Search for the cell housing the specified text and yield its [X, Y] center coordinate. 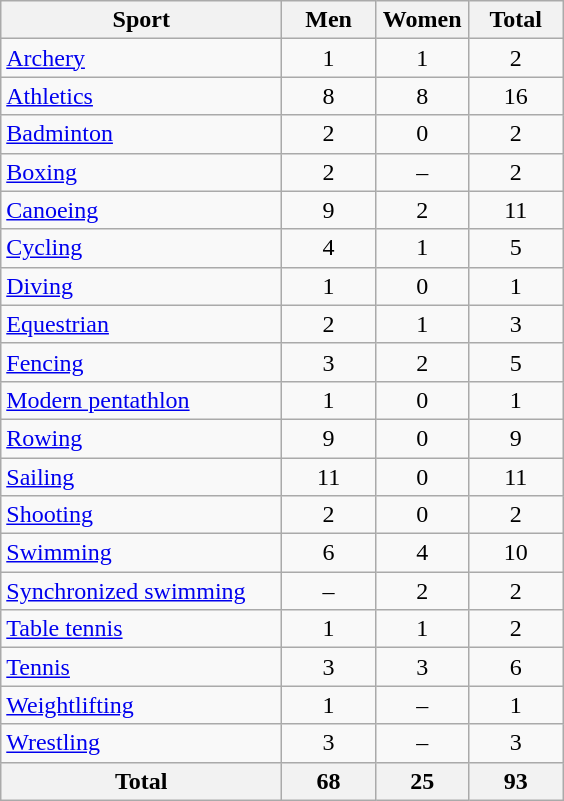
68 [329, 781]
Weightlifting [142, 705]
Athletics [142, 96]
Men [329, 20]
Diving [142, 286]
Sailing [142, 477]
10 [516, 553]
Wrestling [142, 743]
Swimming [142, 553]
Canoeing [142, 210]
Table tennis [142, 629]
93 [516, 781]
Sport [142, 20]
Synchronized swimming [142, 591]
Archery [142, 58]
Modern pentathlon [142, 400]
Women [422, 20]
Equestrian [142, 324]
16 [516, 96]
Rowing [142, 438]
Fencing [142, 362]
Tennis [142, 667]
Cycling [142, 248]
Shooting [142, 515]
25 [422, 781]
Badminton [142, 134]
Boxing [142, 172]
